Detect which cell encompasses the target text, then output its (X, Y) center coordinate. 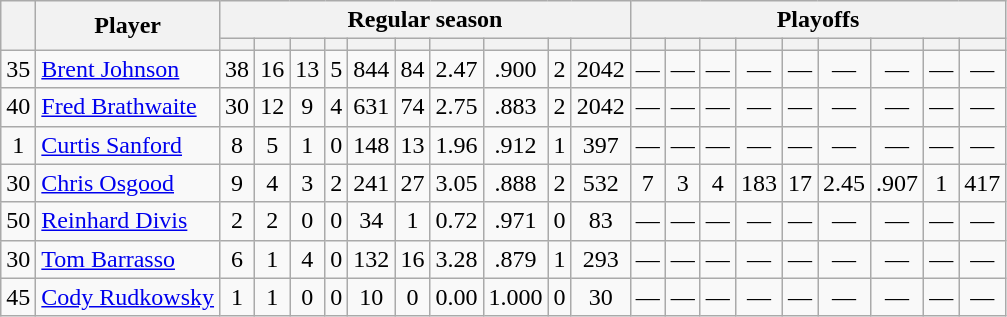
84 (412, 69)
Curtis Sanford (128, 145)
Fred Brathwaite (128, 107)
.907 (898, 183)
35 (18, 69)
34 (372, 221)
6 (238, 259)
Playoffs (818, 20)
183 (758, 183)
.879 (516, 259)
27 (412, 183)
.883 (516, 107)
844 (372, 69)
2.45 (844, 183)
74 (412, 107)
293 (600, 259)
Regular season (426, 20)
7 (648, 183)
Player (128, 26)
Tom Barrasso (128, 259)
132 (372, 259)
532 (600, 183)
417 (982, 183)
0.00 (456, 297)
Brent Johnson (128, 69)
.912 (516, 145)
1.000 (516, 297)
12 (272, 107)
241 (372, 183)
1.96 (456, 145)
40 (18, 107)
45 (18, 297)
.971 (516, 221)
.900 (516, 69)
83 (600, 221)
Reinhard Divis (128, 221)
Chris Osgood (128, 183)
8 (238, 145)
148 (372, 145)
3.28 (456, 259)
50 (18, 221)
Cody Rudkowsky (128, 297)
10 (372, 297)
3.05 (456, 183)
397 (600, 145)
2.47 (456, 69)
17 (800, 183)
.888 (516, 183)
2.75 (456, 107)
631 (372, 107)
0.72 (456, 221)
38 (238, 69)
